Pinpoint the cell where the given text exists, returning its [x, y] midpoint coordinate. 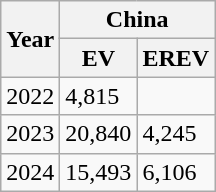
2024 [30, 172]
4,245 [176, 134]
15,493 [98, 172]
4,815 [98, 96]
2023 [30, 134]
6,106 [176, 172]
EV [98, 58]
20,840 [98, 134]
Year [30, 39]
EREV [176, 58]
2022 [30, 96]
China [138, 20]
